Pinpoint the cell where the given text exists, returning its [x, y] midpoint coordinate. 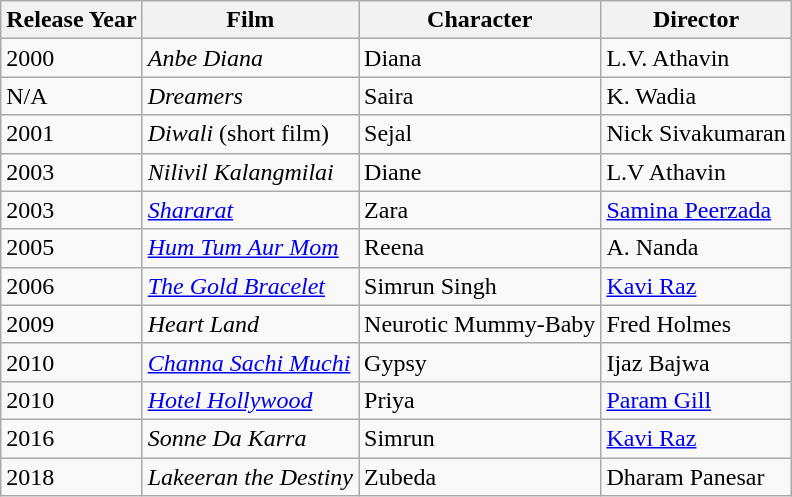
Lakeeran the Destiny [250, 477]
L.V. Athavin [696, 58]
Saira [480, 96]
Neurotic Mummy-Baby [480, 324]
2000 [72, 58]
Reena [480, 248]
2001 [72, 134]
Nilivil Kalangmilai [250, 172]
Director [696, 20]
Simrun [480, 438]
Dharam Panesar [696, 477]
2016 [72, 438]
Film [250, 20]
2018 [72, 477]
Anbe Diana [250, 58]
Hum Tum Aur Mom [250, 248]
Channa Sachi Muchi [250, 362]
Ijaz Bajwa [696, 362]
2009 [72, 324]
Samina Peerzada [696, 210]
Diwali (short film) [250, 134]
Param Gill [696, 400]
Diana [480, 58]
Priya [480, 400]
Heart Land [250, 324]
Release Year [72, 20]
Nick Sivakumaran [696, 134]
Shararat [250, 210]
Sejal [480, 134]
Zubeda [480, 477]
Diane [480, 172]
K. Wadia [696, 96]
2006 [72, 286]
Zara [480, 210]
2005 [72, 248]
The Gold Bracelet [250, 286]
Character [480, 20]
Hotel Hollywood [250, 400]
Gypsy [480, 362]
Dreamers [250, 96]
Fred Holmes [696, 324]
Sonne Da Karra [250, 438]
N/A [72, 96]
A. Nanda [696, 248]
L.V Athavin [696, 172]
Simrun Singh [480, 286]
